Scan for the cell matching the given text and deliver its [X, Y] coordinate at center. 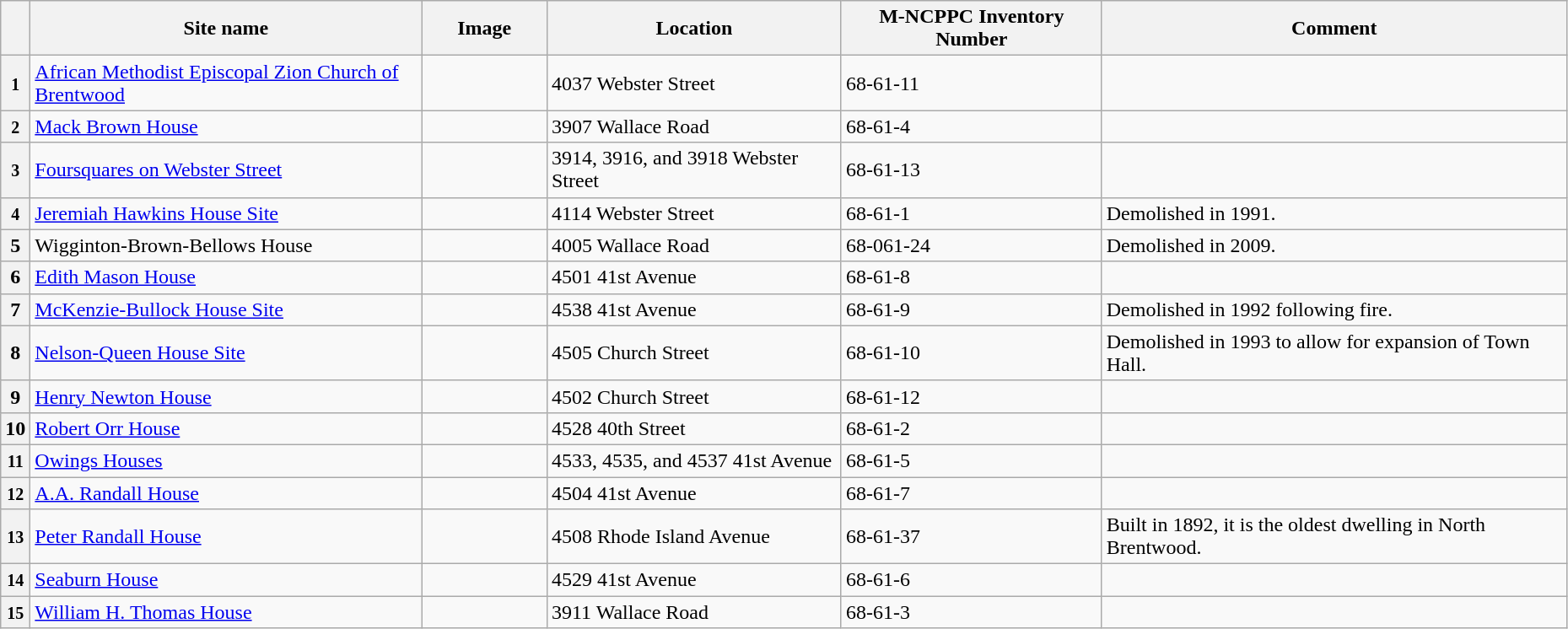
Demolished in 1992 following fire. [1334, 309]
68-61-12 [972, 396]
68-61-11 [972, 83]
6 [15, 277]
3911 Wallace Road [693, 612]
A.A. Randall House [226, 493]
11 [15, 460]
68-61-5 [972, 460]
4505 Church Street [693, 352]
Robert Orr House [226, 428]
68-61-8 [972, 277]
14 [15, 580]
Image [484, 29]
4114 Webster Street [693, 213]
4538 41st Avenue [693, 309]
4528 40th Street [693, 428]
2 [15, 126]
Wigginton-Brown-Bellows House [226, 245]
Owings Houses [226, 460]
3914, 3916, and 3918 Webster Street [693, 170]
4508 Rhode Island Avenue [693, 536]
68-61-10 [972, 352]
68-61-3 [972, 612]
68-61-13 [972, 170]
4 [15, 213]
Edith Mason House [226, 277]
Built in 1892, it is the oldest dwelling in North Brentwood. [1334, 536]
Location [693, 29]
4529 41st Avenue [693, 580]
7 [15, 309]
3 [15, 170]
Mack Brown House [226, 126]
9 [15, 396]
8 [15, 352]
10 [15, 428]
68-61-37 [972, 536]
4504 41st Avenue [693, 493]
Foursquares on Webster Street [226, 170]
4502 Church Street [693, 396]
68-61-9 [972, 309]
Seaburn House [226, 580]
68-61-6 [972, 580]
5 [15, 245]
M-NCPPC Inventory Number [972, 29]
15 [15, 612]
68-61-7 [972, 493]
4501 41st Avenue [693, 277]
4037 Webster Street [693, 83]
Peter Randall House [226, 536]
Demolished in 2009. [1334, 245]
68-061-24 [972, 245]
3907 Wallace Road [693, 126]
4005 Wallace Road [693, 245]
68-61-1 [972, 213]
Site name [226, 29]
African Methodist Episcopal Zion Church of Brentwood [226, 83]
Henry Newton House [226, 396]
Nelson-Queen House Site [226, 352]
68-61-4 [972, 126]
Demolished in 1993 to allow for expansion of Town Hall. [1334, 352]
McKenzie-Bullock House Site [226, 309]
1 [15, 83]
13 [15, 536]
Comment [1334, 29]
Jeremiah Hawkins House Site [226, 213]
68-61-2 [972, 428]
William H. Thomas House [226, 612]
12 [15, 493]
4533, 4535, and 4537 41st Avenue [693, 460]
Demolished in 1991. [1334, 213]
